Detect which cell encompasses the target text, then output its [x, y] center coordinate. 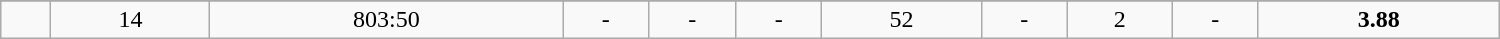
14 [130, 20]
3.88 [1378, 20]
52 [902, 20]
803:50 [386, 20]
2 [1120, 20]
